Scan for the cell matching the given text and deliver its (X, Y) coordinate at center. 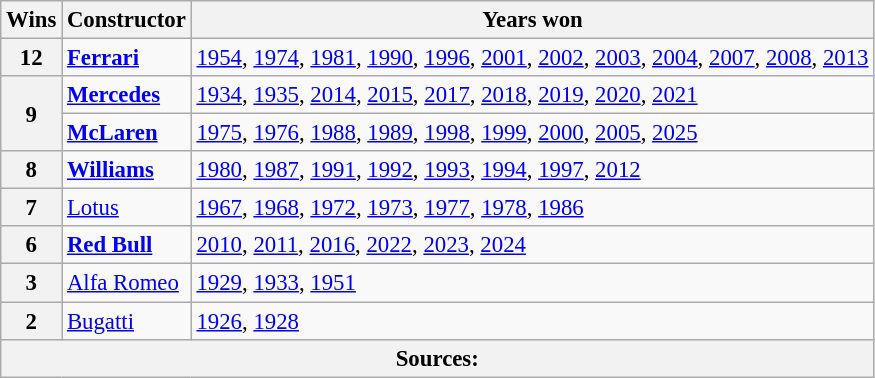
McLaren (127, 133)
Bugatti (127, 321)
1967, 1968, 1972, 1973, 1977, 1978, 1986 (532, 208)
Years won (532, 20)
1954, 1974, 1981, 1990, 1996, 2001, 2002, 2003, 2004, 2007, 2008, 2013 (532, 58)
Ferrari (127, 58)
1926, 1928 (532, 321)
3 (32, 283)
12 (32, 58)
Williams (127, 170)
Lotus (127, 208)
Sources: (438, 358)
Mercedes (127, 95)
1975, 1976, 1988, 1989, 1998, 1999, 2000, 2005, 2025 (532, 133)
2010, 2011, 2016, 2022, 2023, 2024 (532, 245)
8 (32, 170)
Wins (32, 20)
Red Bull (127, 245)
7 (32, 208)
1929, 1933, 1951 (532, 283)
Constructor (127, 20)
6 (32, 245)
1934, 1935, 2014, 2015, 2017, 2018, 2019, 2020, 2021 (532, 95)
Alfa Romeo (127, 283)
2 (32, 321)
1980, 1987, 1991, 1992, 1993, 1994, 1997, 2012 (532, 170)
9 (32, 114)
